Extract the [x, y] coordinate from the center of the cell holding the provided text.  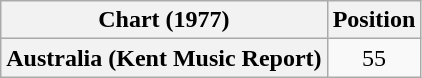
Australia (Kent Music Report) [164, 58]
55 [374, 58]
Position [374, 20]
Chart (1977) [164, 20]
